Pinpoint the cell where the given text exists, returning its [X, Y] midpoint coordinate. 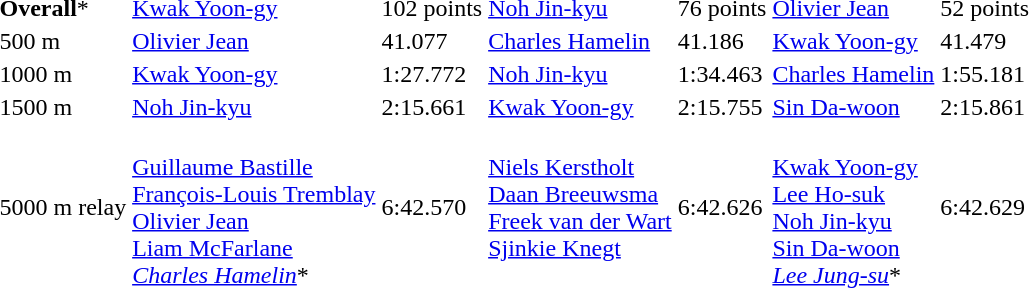
41.186 [722, 41]
Sin Da-woon [854, 107]
Olivier Jean [254, 41]
2:15.661 [432, 107]
2:15.755 [722, 107]
41.077 [432, 41]
1:27.772 [432, 74]
1:34.463 [722, 74]
